From the cell containing the given text, extract its center point as [X, Y] coordinate. 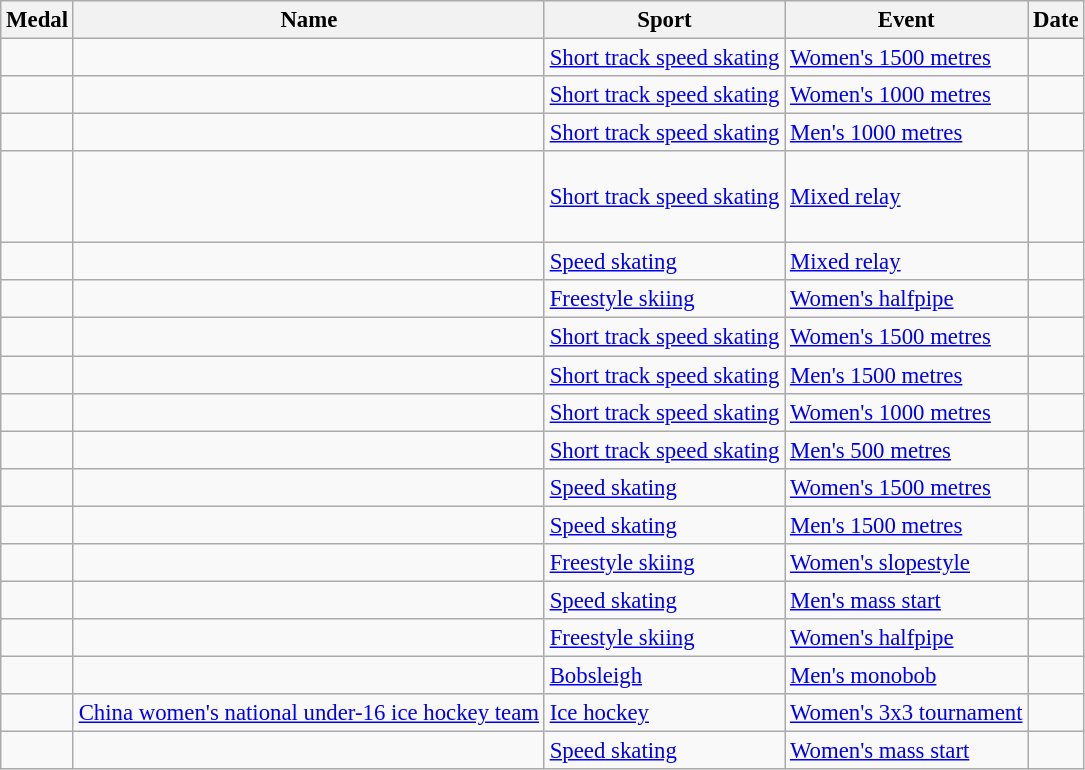
Men's 1000 metres [906, 133]
Men's mass start [906, 600]
Men's 500 metres [906, 450]
Name [308, 20]
Women's mass start [906, 751]
Ice hockey [664, 713]
Date [1056, 20]
Women's slopestyle [906, 563]
Bobsleigh [664, 675]
Event [906, 20]
Women's 3x3 tournament [906, 713]
Men's monobob [906, 675]
Medal [38, 20]
China women's national under-16 ice hockey team [308, 713]
Sport [664, 20]
